Pinpoint the cell where the given text exists, returning its [x, y] midpoint coordinate. 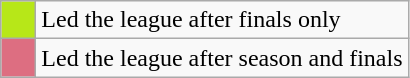
Led the league after season and finals [222, 58]
Led the league after finals only [222, 20]
